Extract the (X, Y) coordinate from the center of the cell holding the provided text.  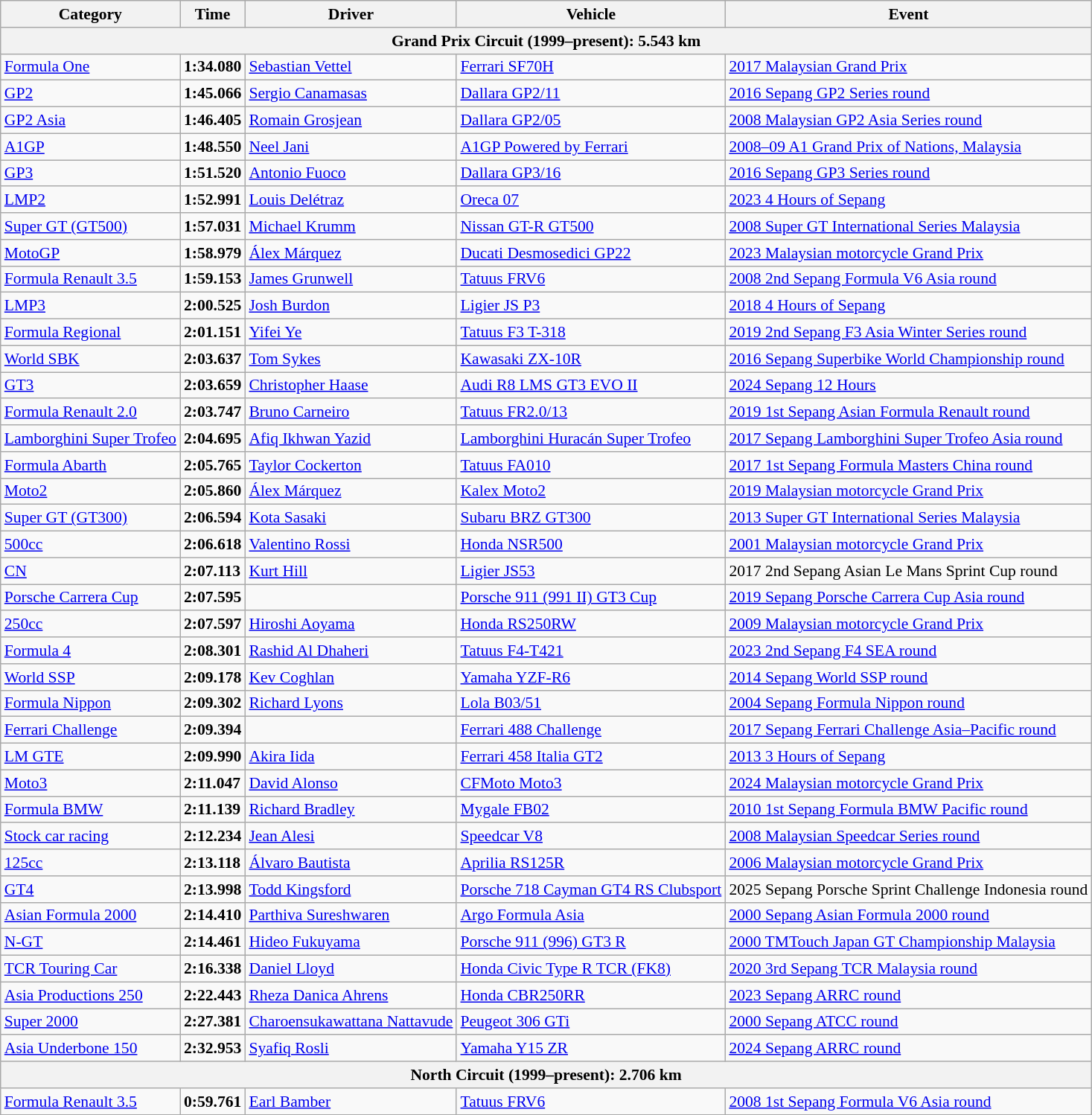
2008 Super GT International Series Malaysia (908, 226)
GP2 Asia (91, 121)
Syafiq Rosli (351, 1049)
2017 Malaysian Grand Prix (908, 67)
2024 Malaysian motorcycle Grand Prix (908, 783)
2024 Sepang ARRC round (908, 1049)
Kawasaki ZX-10R (591, 359)
1:51.520 (213, 173)
2023 Malaysian motorcycle Grand Prix (908, 253)
2009 Malaysian motorcycle Grand Prix (908, 624)
2:14.410 (213, 916)
2017 Sepang Lamborghini Super Trofeo Asia round (908, 438)
Sebastian Vettel (351, 67)
Josh Burdon (351, 306)
Peugeot 306 GTi (591, 1022)
2:03.637 (213, 359)
Asia Productions 250 (91, 995)
2019 Malaysian motorcycle Grand Prix (908, 491)
2:05.860 (213, 491)
Formula BMW (91, 810)
LMP3 (91, 306)
Super GT (GT500) (91, 226)
James Grunwell (351, 279)
N-GT (91, 942)
GT3 (91, 386)
2:09.990 (213, 757)
Lamborghini Super Trofeo (91, 438)
2:22.443 (213, 995)
LM GTE (91, 757)
Time (213, 14)
Super 2000 (91, 1022)
CFMoto Moto3 (591, 783)
Yamaha YZF-R6 (591, 677)
2023 Sepang ARRC round (908, 995)
Nissan GT-R GT500 (591, 226)
CN (91, 571)
2008 Malaysian GP2 Asia Series round (908, 121)
Daniel Lloyd (351, 969)
Honda CBR250RR (591, 995)
Kev Coghlan (351, 677)
Sergio Canamasas (351, 94)
1:59.153 (213, 279)
Yifei Ye (351, 333)
Romain Grosjean (351, 121)
Formula One (91, 67)
LMP2 (91, 200)
Super GT (GT300) (91, 518)
Moto2 (91, 491)
Neel Jani (351, 147)
2016 Sepang GP2 Series round (908, 94)
2008 1st Sepang Formula V6 Asia round (908, 1102)
2:13.998 (213, 889)
Category (91, 14)
GP3 (91, 173)
Lola B03/51 (591, 703)
World SSP (91, 677)
2016 Sepang GP3 Series round (908, 173)
2020 3rd Sepang TCR Malaysia round (908, 969)
Dallara GP2/11 (591, 94)
2019 Sepang Porsche Carrera Cup Asia round (908, 598)
2:03.747 (213, 412)
1:46.405 (213, 121)
World SBK (91, 359)
2:00.525 (213, 306)
Hiroshi Aoyama (351, 624)
Dallara GP2/05 (591, 121)
1:48.550 (213, 147)
Lamborghini Huracán Super Trofeo (591, 438)
Ligier JS P3 (591, 306)
Hideo Fukuyama (351, 942)
2:05.765 (213, 465)
Kalex Moto2 (591, 491)
Kota Sasaki (351, 518)
Michael Krumm (351, 226)
GP2 (91, 94)
Asian Formula 2000 (91, 916)
Parthiva Sureshwaren (351, 916)
A1GP (91, 147)
2:09.394 (213, 730)
2:01.151 (213, 333)
Formula Nippon (91, 703)
2001 Malaysian motorcycle Grand Prix (908, 545)
Tatuus FA010 (591, 465)
Argo Formula Asia (591, 916)
Honda NSR500 (591, 545)
Antonio Fuoco (351, 173)
Formula Abarth (91, 465)
2017 Sepang Ferrari Challenge Asia–Pacific round (908, 730)
Grand Prix Circuit (1999–present): 5.543 km (546, 41)
Christopher Haase (351, 386)
2:07.597 (213, 624)
2006 Malaysian motorcycle Grand Prix (908, 863)
2000 Sepang ATCC round (908, 1022)
Subaru BRZ GT300 (591, 518)
Ferrari 488 Challenge (591, 730)
Formula 4 (91, 651)
Richard Bradley (351, 810)
2:11.047 (213, 783)
Tatuus FR2.0/13 (591, 412)
Aprilia RS125R (591, 863)
Tom Sykes (351, 359)
Driver (351, 14)
2019 1st Sepang Asian Formula Renault round (908, 412)
Formula Regional (91, 333)
2008 Malaysian Speedcar Series round (908, 837)
David Alonso (351, 783)
2013 3 Hours of Sepang (908, 757)
Jean Alesi (351, 837)
Stock car racing (91, 837)
GT4 (91, 889)
Richard Lyons (351, 703)
TCR Touring Car (91, 969)
2000 TMTouch Japan GT Championship Malaysia (908, 942)
2017 2nd Sepang Asian Le Mans Sprint Cup round (908, 571)
2:09.302 (213, 703)
2024 Sepang 12 Hours (908, 386)
Vehicle (591, 14)
125cc (91, 863)
Audi R8 LMS GT3 EVO II (591, 386)
2010 1st Sepang Formula BMW Pacific round (908, 810)
Álvaro Bautista (351, 863)
2:07.113 (213, 571)
2:16.338 (213, 969)
Dallara GP3/16 (591, 173)
Akira Iida (351, 757)
Kurt Hill (351, 571)
Speedcar V8 (591, 837)
2016 Sepang Superbike World Championship round (908, 359)
Porsche 911 (996) GT3 R (591, 942)
Event (908, 14)
1:45.066 (213, 94)
2008–09 A1 Grand Prix of Nations, Malaysia (908, 147)
Rheza Danica Ahrens (351, 995)
2025 Sepang Porsche Sprint Challenge Indonesia round (908, 889)
Rashid Al Dhaheri (351, 651)
Ligier JS53 (591, 571)
Ferrari SF70H (591, 67)
A1GP Powered by Ferrari (591, 147)
2013 Super GT International Series Malaysia (908, 518)
Valentino Rossi (351, 545)
2:12.234 (213, 837)
1:57.031 (213, 226)
2:07.595 (213, 598)
2000 Sepang Asian Formula 2000 round (908, 916)
2019 2nd Sepang F3 Asia Winter Series round (908, 333)
Ferrari Challenge (91, 730)
Mygale FB02 (591, 810)
Oreca 07 (591, 200)
Louis Delétraz (351, 200)
2023 4 Hours of Sepang (908, 200)
Porsche 718 Cayman GT4 RS Clubsport (591, 889)
Afiq Ikhwan Yazid (351, 438)
Asia Underbone 150 (91, 1049)
2:08.301 (213, 651)
2:11.139 (213, 810)
2023 2nd Sepang F4 SEA round (908, 651)
250cc (91, 624)
2:04.695 (213, 438)
Ferrari 458 Italia GT2 (591, 757)
2004 Sepang Formula Nippon round (908, 703)
Honda RS250RW (591, 624)
2:09.178 (213, 677)
Ducati Desmosedici GP22 (591, 253)
MotoGP (91, 253)
1:52.991 (213, 200)
2:32.953 (213, 1049)
0:59.761 (213, 1102)
Formula Renault 2.0 (91, 412)
Honda Civic Type R TCR (FK8) (591, 969)
Taylor Cockerton (351, 465)
2:06.594 (213, 518)
2:27.381 (213, 1022)
1:58.979 (213, 253)
Earl Bamber (351, 1102)
Tatuus F4-T421 (591, 651)
2:06.618 (213, 545)
2018 4 Hours of Sepang (908, 306)
500cc (91, 545)
Porsche 911 (991 II) GT3 Cup (591, 598)
2008 2nd Sepang Formula V6 Asia round (908, 279)
2:03.659 (213, 386)
2017 1st Sepang Formula Masters China round (908, 465)
1:34.080 (213, 67)
Porsche Carrera Cup (91, 598)
2:14.461 (213, 942)
Todd Kingsford (351, 889)
Moto3 (91, 783)
Tatuus F3 T-318 (591, 333)
Charoensukawattana Nattavude (351, 1022)
Bruno Carneiro (351, 412)
Yamaha Y15 ZR (591, 1049)
2:13.118 (213, 863)
North Circuit (1999–present): 2.706 km (546, 1075)
2014 Sepang World SSP round (908, 677)
